Return [X, Y] of the center of cell containing provided text 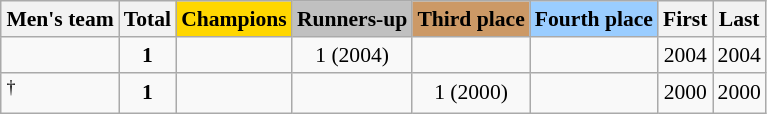
1 (2000) [470, 92]
Third place [470, 19]
Men's team [60, 19]
Total [148, 19]
Fourth place [594, 19]
1 (2004) [352, 55]
Runners-up [352, 19]
† [60, 92]
First [685, 19]
Last [740, 19]
Champions [234, 19]
